For the text-containing cell, return its midpoint in (x, y) coordinate format. 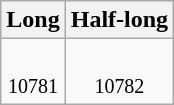
10781 (33, 72)
10782 (119, 72)
Half-long (119, 20)
Long (33, 20)
